Locate the cell with the specified text and output its (x, y) center coordinate. 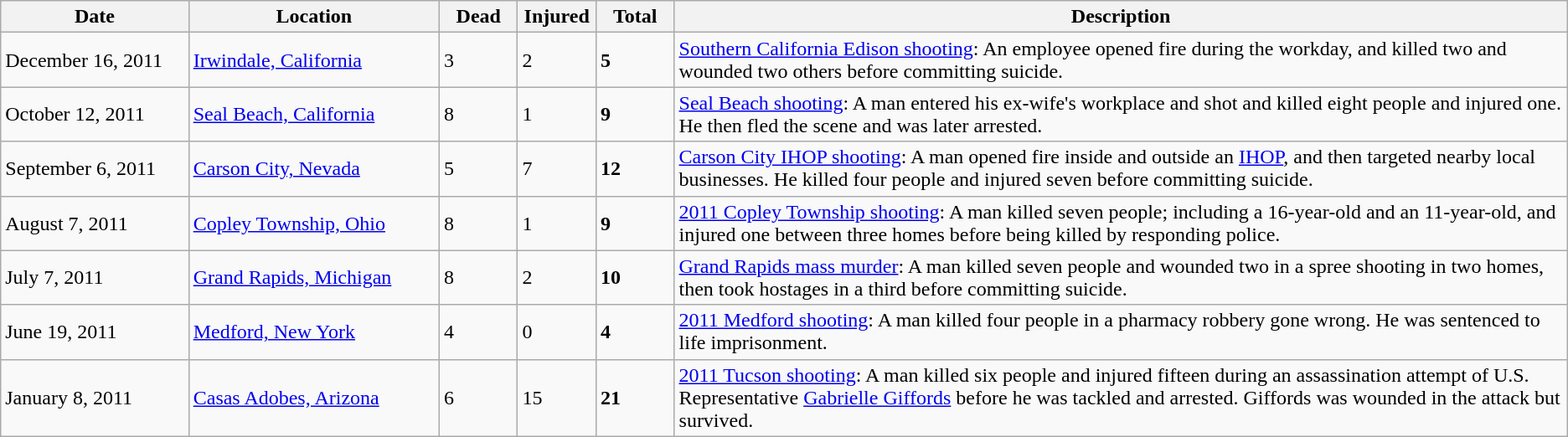
Southern California Edison shooting: An employee opened fire during the workday, and killed two and wounded two others before committing suicide. (1121, 60)
December 16, 2011 (95, 60)
12 (635, 169)
6 (478, 398)
Casas Adobes, Arizona (313, 398)
15 (557, 398)
Location (313, 17)
Medford, New York (313, 332)
Copley Township, Ohio (313, 223)
7 (557, 169)
Date (95, 17)
Injured (557, 17)
2011 Medford shooting: A man killed four people in a pharmacy robbery gone wrong. He was sentenced to life imprisonment. (1121, 332)
Carson City, Nevada (313, 169)
Seal Beach, California (313, 114)
Dead (478, 17)
August 7, 2011 (95, 223)
September 6, 2011 (95, 169)
July 7, 2011 (95, 278)
Description (1121, 17)
3 (478, 60)
21 (635, 398)
January 8, 2011 (95, 398)
0 (557, 332)
June 19, 2011 (95, 332)
10 (635, 278)
Total (635, 17)
October 12, 2011 (95, 114)
Irwindale, California (313, 60)
Grand Rapids, Michigan (313, 278)
